Capture the cell that displays the provided text and extract its (x, y) central coordinate. 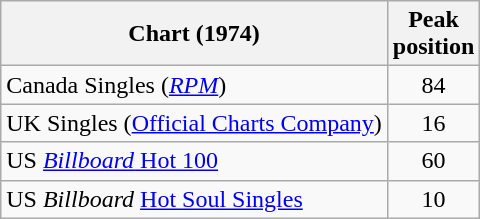
UK Singles (Official Charts Company) (194, 123)
US Billboard Hot Soul Singles (194, 199)
Chart (1974) (194, 34)
60 (433, 161)
Canada Singles (RPM) (194, 85)
84 (433, 85)
Peakposition (433, 34)
10 (433, 199)
16 (433, 123)
US Billboard Hot 100 (194, 161)
